From the cell containing the given text, extract its center point as (X, Y) coordinate. 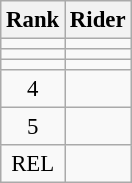
5 (33, 127)
Rider (98, 20)
4 (33, 89)
Rank (33, 20)
